Scan for the cell matching the given text and deliver its (x, y) coordinate at center. 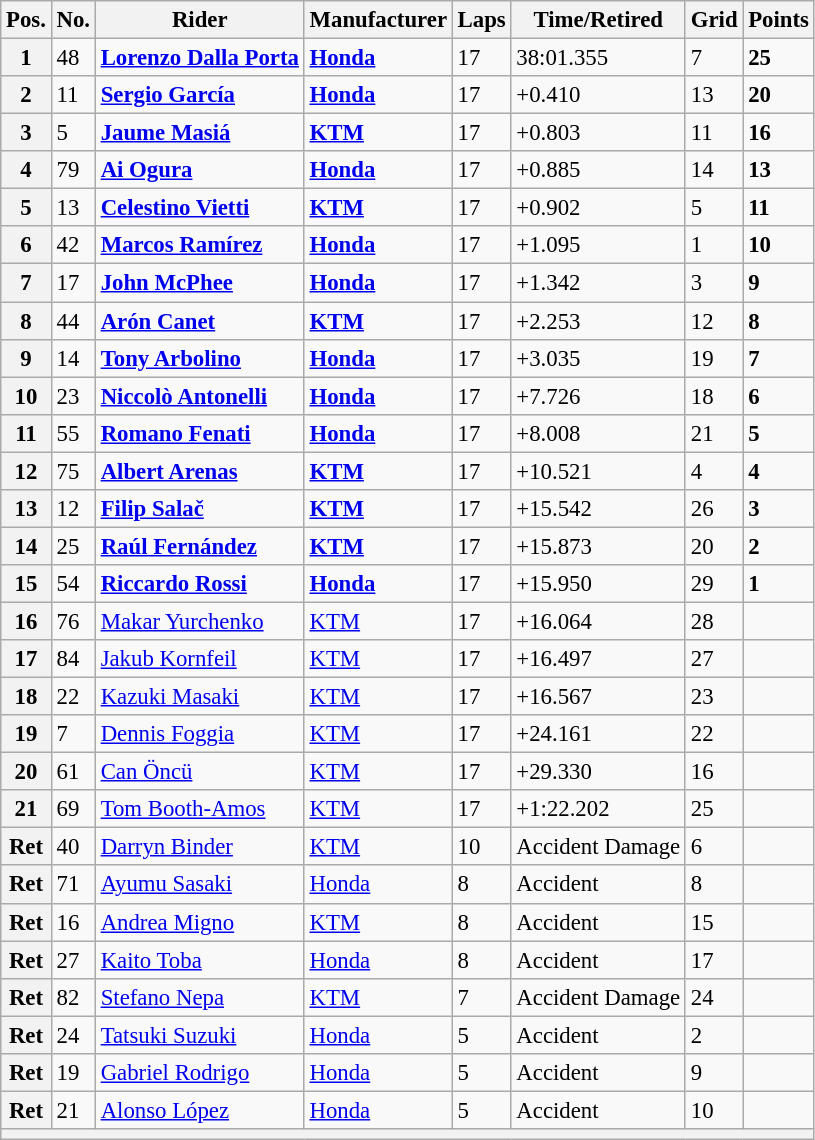
Manufacturer (378, 20)
Time/Retired (598, 20)
Kaito Toba (200, 960)
+1:22.202 (598, 809)
+16.064 (598, 621)
Laps (482, 20)
Romano Fenati (200, 433)
+29.330 (598, 772)
Tom Booth-Amos (200, 809)
Filip Salač (200, 509)
29 (714, 584)
71 (73, 885)
Kazuki Masaki (200, 697)
No. (73, 20)
44 (73, 321)
+10.521 (598, 471)
+16.567 (598, 697)
Andrea Migno (200, 922)
Jaume Masiá (200, 133)
Darryn Binder (200, 847)
38:01.355 (598, 58)
Gabriel Rodrigo (200, 1073)
84 (73, 659)
Grid (714, 20)
+15.542 (598, 509)
82 (73, 997)
Sergio García (200, 95)
Marcos Ramírez (200, 245)
Ai Ogura (200, 170)
Pos. (26, 20)
Can Öncü (200, 772)
+16.497 (598, 659)
John McPhee (200, 283)
Alonso López (200, 1110)
Jakub Kornfeil (200, 659)
+7.726 (598, 396)
Rider (200, 20)
61 (73, 772)
+0.410 (598, 95)
+15.950 (598, 584)
+2.253 (598, 321)
+0.803 (598, 133)
54 (73, 584)
+15.873 (598, 546)
Albert Arenas (200, 471)
42 (73, 245)
Celestino Vietti (200, 208)
+0.885 (598, 170)
Tony Arbolino (200, 358)
26 (714, 509)
79 (73, 170)
Riccardo Rossi (200, 584)
Tatsuki Suzuki (200, 1035)
48 (73, 58)
+0.902 (598, 208)
55 (73, 433)
Points (778, 20)
Dennis Foggia (200, 734)
Lorenzo Dalla Porta (200, 58)
Raúl Fernández (200, 546)
+24.161 (598, 734)
40 (73, 847)
Arón Canet (200, 321)
28 (714, 621)
+1.095 (598, 245)
+8.008 (598, 433)
76 (73, 621)
Niccolò Antonelli (200, 396)
75 (73, 471)
+1.342 (598, 283)
69 (73, 809)
Makar Yurchenko (200, 621)
Stefano Nepa (200, 997)
+3.035 (598, 358)
Ayumu Sasaki (200, 885)
